Extract the (x, y) coordinate from the center of the cell holding the provided text.  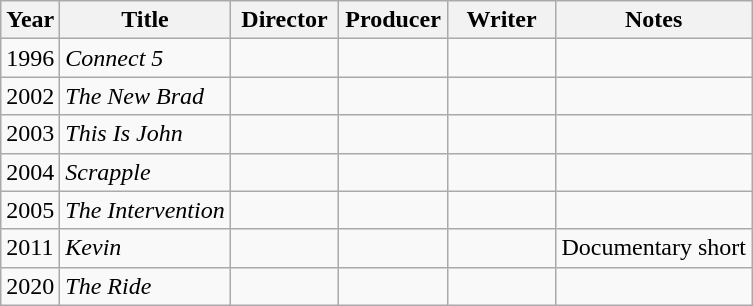
2003 (30, 134)
Year (30, 20)
2002 (30, 96)
2011 (30, 248)
Documentary short (654, 248)
2004 (30, 172)
Kevin (145, 248)
Director (284, 20)
The Ride (145, 286)
Scrapple (145, 172)
2005 (30, 210)
The Intervention (145, 210)
Producer (394, 20)
This Is John (145, 134)
Title (145, 20)
Notes (654, 20)
Connect 5 (145, 58)
The New Brad (145, 96)
2020 (30, 286)
Writer (502, 20)
1996 (30, 58)
